Identify which cell holds the provided text, then report its (x, y) central coordinate. 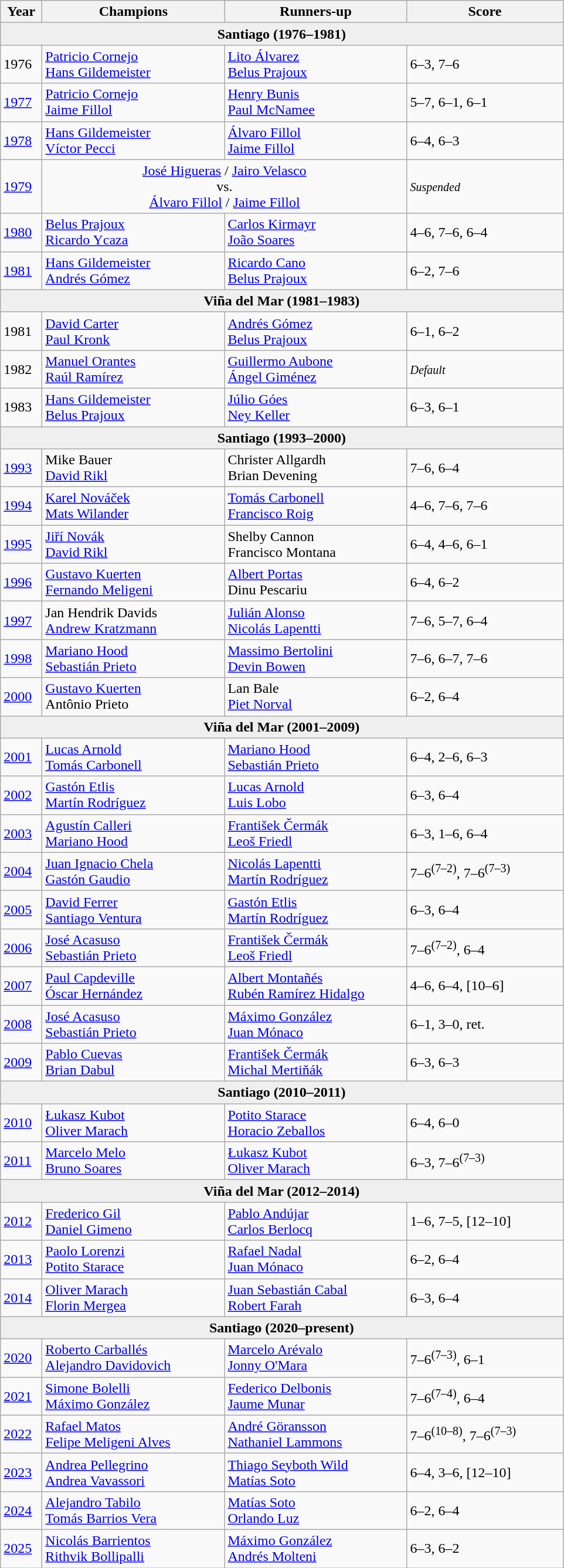
Henry Bunis Paul McNamee (315, 102)
Lucas Arnold Tomás Carbonell (134, 757)
Nicolás Barrientos Rithvik Bollipalli (134, 1549)
2005 (21, 910)
6–3, 6–1 (485, 407)
Santiago (2010–2011) (281, 1093)
Santiago (2020–present) (281, 1328)
Julián Alonso Nicolás Lapentti (315, 620)
6–2, 7–6 (485, 271)
Score (485, 12)
Máximo González Juan Mónaco (315, 1023)
Lucas Arnold Luis Lobo (315, 795)
6–4, 6–2 (485, 583)
André Göransson Nathaniel Lammons (315, 1434)
Manuel Orantes Raúl Ramírez (134, 369)
Rafael Nadal Juan Mónaco (315, 1259)
4–6, 7–6, 6–4 (485, 232)
Juan Ignacio Chela Gastón Gaudio (134, 871)
6–3, 7–6(7–3) (485, 1161)
Federico Delbonis Jaume Munar (315, 1396)
2009 (21, 1062)
2010 (21, 1123)
Simone Bolelli Máximo González (134, 1396)
1998 (21, 659)
6–4, 3–6, [12–10] (485, 1472)
2022 (21, 1434)
5–7, 6–1, 6–1 (485, 102)
1982 (21, 369)
Santiago (1993–2000) (281, 438)
1983 (21, 407)
1–6, 7–5, [12–10] (485, 1222)
Marcelo Arévalo Jonny O'Mara (315, 1358)
1976 (21, 64)
Patricio Cornejo Jaime Fillol (134, 102)
7–6(7–4), 6–4 (485, 1396)
6–4, 6–0 (485, 1123)
Álvaro Fillol Jaime Fillol (315, 141)
6–3, 6–3 (485, 1062)
2011 (21, 1161)
Roberto Carballés Alejandro Davidovich (134, 1358)
Santiago (1976–1981) (281, 34)
4–6, 7–6, 7–6 (485, 506)
Júlio Góes Ney Keller (315, 407)
Tomás Carbonell Francisco Roig (315, 506)
1996 (21, 583)
David Carter Paul Kronk (134, 331)
Year (21, 12)
Lan Bale Piet Norval (315, 696)
Christer Allgardh Brian Devening (315, 468)
Pablo Cuevas Brian Dabul (134, 1062)
Hans Gildemeister Andrés Gómez (134, 271)
Potito Starace Horacio Zeballos (315, 1123)
6–4, 2–6, 6–3 (485, 757)
Albert Montañés Rubén Ramírez Hidalgo (315, 986)
Nicolás Lapentti Martín Rodríguez (315, 871)
Massimo Bertolini Devin Bowen (315, 659)
Matías Soto Orlando Luz (315, 1510)
1980 (21, 232)
Hans Gildemeister Belus Prajoux (134, 407)
Suspended (485, 186)
Rafael Matos Felipe Meligeni Alves (134, 1434)
1978 (21, 141)
Patricio Cornejo Hans Gildemeister (134, 64)
2024 (21, 1510)
Paolo Lorenzi Potito Starace (134, 1259)
Frederico Gil Daniel Gimeno (134, 1222)
7–6(7–2), 6–4 (485, 947)
Alejandro Tabilo Tomás Barrios Vera (134, 1510)
Juan Sebastián Cabal Robert Farah (315, 1298)
1979 (21, 186)
1993 (21, 468)
Gustavo Kuerten Fernando Meligeni (134, 583)
Andrés Gómez Belus Prajoux (315, 331)
2023 (21, 1472)
Ricardo Cano Belus Prajoux (315, 271)
Marcelo Melo Bruno Soares (134, 1161)
Agustín Calleri Mariano Hood (134, 834)
6–3, 6–2 (485, 1549)
Jan Hendrik Davids Andrew Kratzmann (134, 620)
Viña del Mar (2012–2014) (281, 1191)
6–4, 6–3 (485, 141)
7–6, 6–4 (485, 468)
6–3, 7–6 (485, 64)
Shelby Cannon Francisco Montana (315, 544)
1994 (21, 506)
7–6, 6–7, 7–6 (485, 659)
Lito Álvarez Belus Prajoux (315, 64)
Karel Nováček Mats Wilander (134, 506)
6–1, 3–0, ret. (485, 1023)
Paul Capdeville Óscar Hernández (134, 986)
Carlos Kirmayr João Soares (315, 232)
1997 (21, 620)
Champions (134, 12)
2021 (21, 1396)
2001 (21, 757)
David Ferrer Santiago Ventura (134, 910)
František Čermák Michal Mertiňák (315, 1062)
Belus Prajoux Ricardo Ycaza (134, 232)
2025 (21, 1549)
6–3, 1–6, 6–4 (485, 834)
6–1, 6–2 (485, 331)
2008 (21, 1023)
2004 (21, 871)
2002 (21, 795)
1977 (21, 102)
7–6(10–8), 7–6(7–3) (485, 1434)
Thiago Seyboth Wild Matías Soto (315, 1472)
Viña del Mar (1981–1983) (281, 301)
Andrea Pellegrino Andrea Vavassori (134, 1472)
4–6, 6–4, [10–6] (485, 986)
1995 (21, 544)
José Higueras / Jairo Velascovs. Álvaro Fillol / Jaime Fillol (225, 186)
2012 (21, 1222)
7–6(7–3), 6–1 (485, 1358)
Albert Portas Dinu Pescariu (315, 583)
Viña del Mar (2001–2009) (281, 727)
2003 (21, 834)
Pablo Andújar Carlos Berlocq (315, 1222)
Mike Bauer David Rikl (134, 468)
2000 (21, 696)
Default (485, 369)
2013 (21, 1259)
7–6(7–2), 7–6(7–3) (485, 871)
6–4, 4–6, 6–1 (485, 544)
Oliver Marach Florin Mergea (134, 1298)
2020 (21, 1358)
Hans Gildemeister Víctor Pecci (134, 141)
2014 (21, 1298)
Jiří Novák David Rikl (134, 544)
2006 (21, 947)
Gustavo Kuerten Antônio Prieto (134, 696)
2007 (21, 986)
Runners-up (315, 12)
Máximo González Andrés Molteni (315, 1549)
Guillermo Aubone Ángel Giménez (315, 369)
7–6, 5–7, 6–4 (485, 620)
